Search for the cell housing the specified text and yield its [x, y] center coordinate. 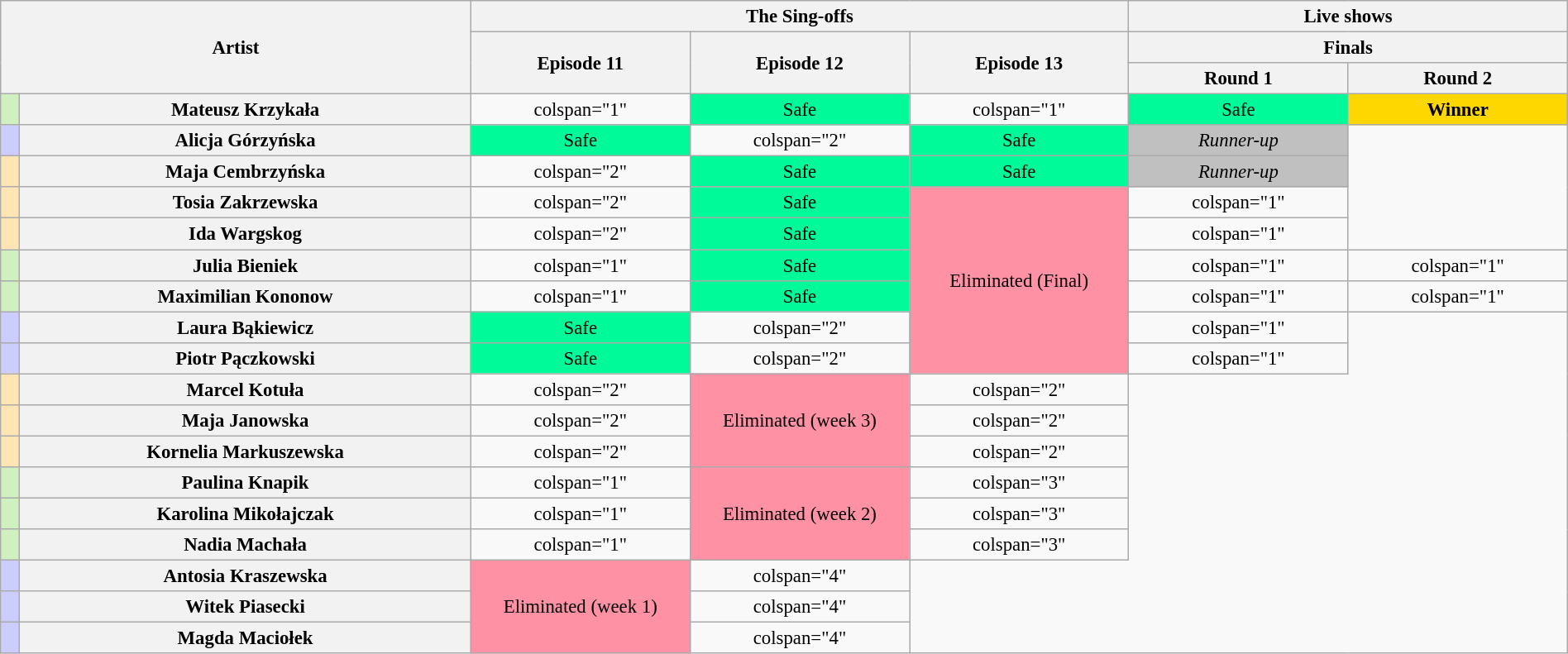
Marcel Kotuła [245, 389]
Maja Janowska [245, 421]
Laura Bąkiewicz [245, 327]
Finals [1348, 48]
Paulina Knapik [245, 483]
Nadia Machała [245, 545]
Piotr Pączkowski [245, 358]
Karolina Mikołajczak [245, 513]
Eliminated (week 1) [581, 607]
Mateusz Krzykała [245, 110]
Tosia Zakrzewska [245, 203]
Eliminated (week 3) [799, 420]
Episode 12 [799, 63]
Eliminated (Final) [1019, 280]
Winner [1457, 110]
Julia Bieniek [245, 265]
Round 2 [1457, 79]
Episode 11 [581, 63]
Episode 13 [1019, 63]
Maximilian Kononow [245, 296]
The Sing-offs [800, 17]
Alicja Górzyńska [245, 141]
Live shows [1348, 17]
Artist [236, 48]
Eliminated (week 2) [799, 514]
Round 1 [1239, 79]
Kornelia Markuszewska [245, 451]
Antosia Kraszewska [245, 576]
Maja Cembrzyńska [245, 172]
Ida Wargskog [245, 234]
Magda Maciołek [245, 638]
Witek Piasecki [245, 607]
